Locate the cell with the specified text and output its (x, y) center coordinate. 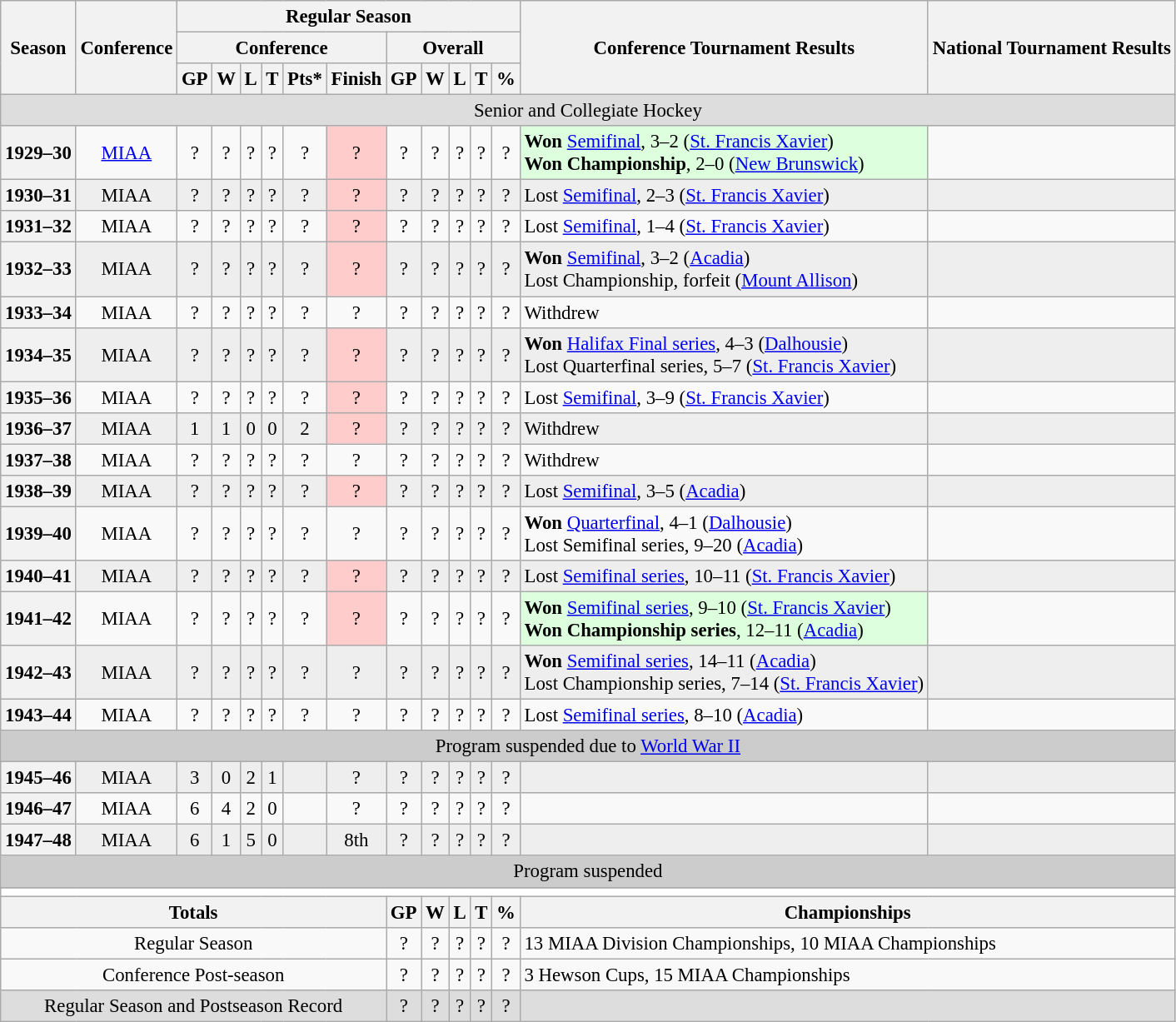
1940–41 (38, 576)
Lost Semifinal, 3–9 (St. Francis Xavier) (724, 397)
Program suspended (588, 872)
Finish (356, 79)
1941–42 (38, 618)
8th (356, 840)
1942–43 (38, 673)
National Tournament Results (1051, 48)
1936–37 (38, 428)
Won Semifinal series, 9–10 (St. Francis Xavier)Won Championship series, 12–11 (Acadia) (724, 618)
Won Semifinal, 3–2 (Acadia)Lost Championship, forfeit (Mount Allison) (724, 270)
Won Semifinal series, 14–11 (Acadia)Lost Championship series, 7–14 (St. Francis Xavier) (724, 673)
Championships (848, 912)
1946–47 (38, 809)
1939–40 (38, 533)
Totals (193, 912)
Lost Semifinal, 3–5 (Acadia) (724, 491)
1938–39 (38, 491)
Lost Semifinal series, 10–11 (St. Francis Xavier) (724, 576)
Senior and Collegiate Hockey (588, 111)
3 Hewson Cups, 15 MIAA Championships (848, 975)
1943–44 (38, 715)
Overall (453, 48)
1932–33 (38, 270)
1929–30 (38, 153)
Won Semifinal, 3–2 (St. Francis Xavier)Won Championship, 2–0 (New Brunswick) (724, 153)
1935–36 (38, 397)
Conference Tournament Results (724, 48)
1945–46 (38, 778)
Conference Post-season (193, 975)
1937–38 (38, 460)
3 (195, 778)
4 (227, 809)
1930–31 (38, 196)
Won Quarterfinal, 4–1 (Dalhousie)Lost Semifinal series, 9–20 (Acadia) (724, 533)
5 (251, 840)
Won Halifax Final series, 4–3 (Dalhousie)Lost Quarterfinal series, 5–7 (St. Francis Xavier) (724, 355)
13 MIAA Division Championships, 10 MIAA Championships (848, 943)
Lost Semifinal, 1–4 (St. Francis Xavier) (724, 227)
Lost Semifinal series, 8–10 (Acadia) (724, 715)
Pts* (305, 79)
1931–32 (38, 227)
Season (38, 48)
1934–35 (38, 355)
Regular Season and Postseason Record (193, 1006)
Program suspended due to World War II (588, 746)
1933–34 (38, 312)
1947–48 (38, 840)
Lost Semifinal, 2–3 (St. Francis Xavier) (724, 196)
